Extract the [X, Y] coordinate from the center of the cell holding the provided text.  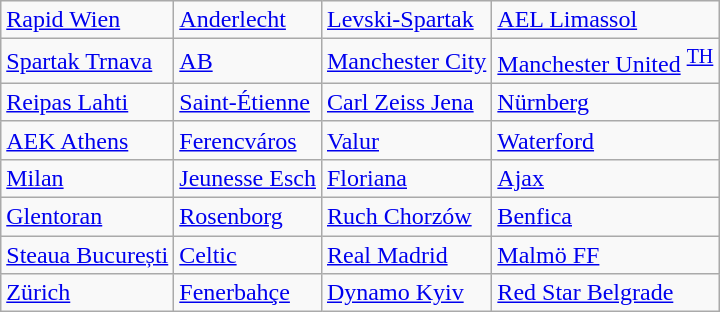
Benfica [606, 217]
Floriana [406, 178]
Anderlecht [248, 20]
Jeunesse Esch [248, 178]
Dynamo Kyiv [406, 293]
Fenerbahçe [248, 293]
Ajax [606, 178]
Steaua București [88, 255]
Zürich [88, 293]
Nürnberg [606, 102]
Manchester United TH [606, 62]
Spartak Trnava [88, 62]
Ferencváros [248, 140]
Carl Zeiss Jena [406, 102]
AEL Limassol [606, 20]
Glentoran [88, 217]
Celtic [248, 255]
AEK Athens [88, 140]
Reipas Lahti [88, 102]
Waterford [606, 140]
Ruch Chorzów [406, 217]
Real Madrid [406, 255]
Malmö FF [606, 255]
Valur [406, 140]
Manchester City [406, 62]
Levski-Spartak [406, 20]
AB [248, 62]
Rosenborg [248, 217]
Red Star Belgrade [606, 293]
Milan [88, 178]
Saint-Étienne [248, 102]
Rapid Wien [88, 20]
